Return (X, Y) of the center of cell containing provided text 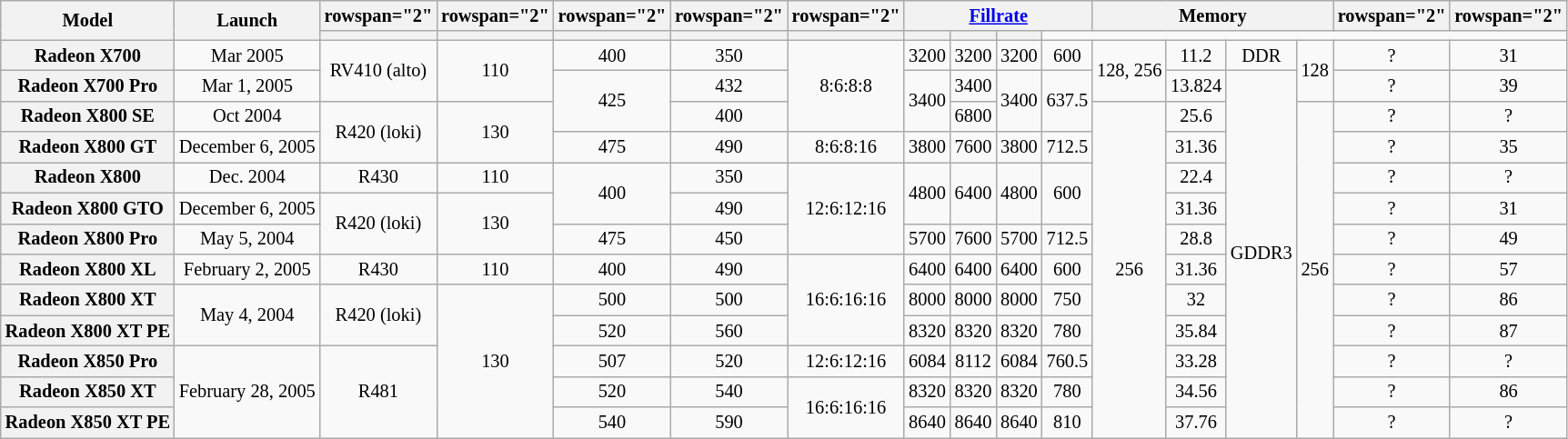
Model (87, 20)
590 (729, 423)
128 (1315, 71)
39 (1508, 85)
Radeon X700 (87, 55)
Mar 1, 2005 (247, 85)
Radeon X800 XL (87, 269)
425 (613, 100)
Radeon X850 XT PE (87, 423)
Radeon X800 XT PE (87, 331)
Radeon X850 Pro (87, 361)
Radeon X800 XT (87, 300)
GDDR3 (1261, 254)
34.56 (1196, 392)
32 (1196, 300)
35 (1508, 147)
560 (729, 331)
49 (1508, 239)
37.76 (1196, 423)
May 4, 2004 (247, 314)
Memory (1213, 15)
760.5 (1068, 361)
11.2 (1196, 55)
DDR (1261, 55)
February 28, 2005 (247, 391)
Fillrate (999, 15)
Radeon X800 Pro (87, 239)
Radeon X800 SE (87, 116)
450 (729, 239)
8:6:8:8 (846, 85)
28.8 (1196, 239)
RV410 (alto) (378, 71)
13.824 (1196, 85)
Radeon X700 Pro (87, 85)
Radeon X800 GTO (87, 208)
Mar 2005 (247, 55)
Radeon X800 GT (87, 147)
22.4 (1196, 177)
33.28 (1196, 361)
Dec. 2004 (247, 177)
February 2, 2005 (247, 269)
57 (1508, 269)
6800 (973, 116)
432 (729, 85)
8112 (973, 361)
25.6 (1196, 116)
87 (1508, 331)
Oct 2004 (247, 116)
637.5 (1068, 100)
128, 256 (1130, 71)
750 (1068, 300)
Launch (247, 20)
May 5, 2004 (247, 239)
8:6:8:16 (846, 147)
507 (613, 361)
R481 (378, 391)
35.84 (1196, 331)
Radeon X800 (87, 177)
810 (1068, 423)
Radeon X850 XT (87, 392)
